Pinpoint the cell where the given text exists, returning its [X, Y] midpoint coordinate. 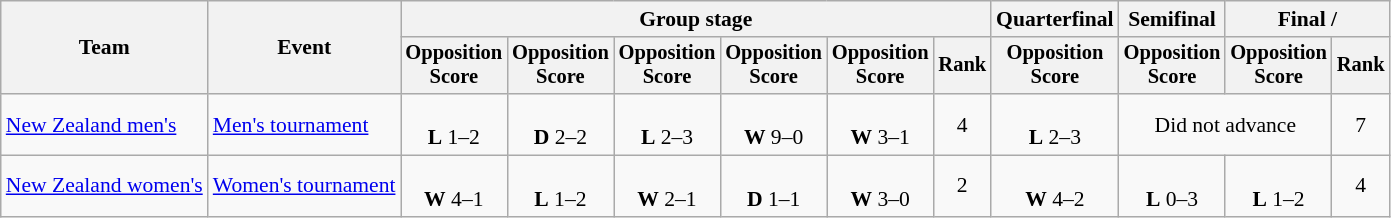
L 0–3 [1172, 186]
New Zealand men's [104, 124]
Did not advance [1226, 124]
Group stage [696, 19]
Semifinal [1172, 19]
W 4–1 [454, 186]
W 3–1 [880, 124]
Women's tournament [304, 186]
W 2–1 [668, 186]
D 2–2 [560, 124]
Team [104, 48]
7 [1361, 124]
Final / [1307, 19]
D 1–1 [774, 186]
Men's tournament [304, 124]
W 3–0 [880, 186]
W 9–0 [774, 124]
Quarterfinal [1055, 19]
W 4–2 [1055, 186]
New Zealand women's [104, 186]
Event [304, 48]
2 [962, 186]
